Return the [x, y] coordinate for the center point of the cell that contains the specified text.  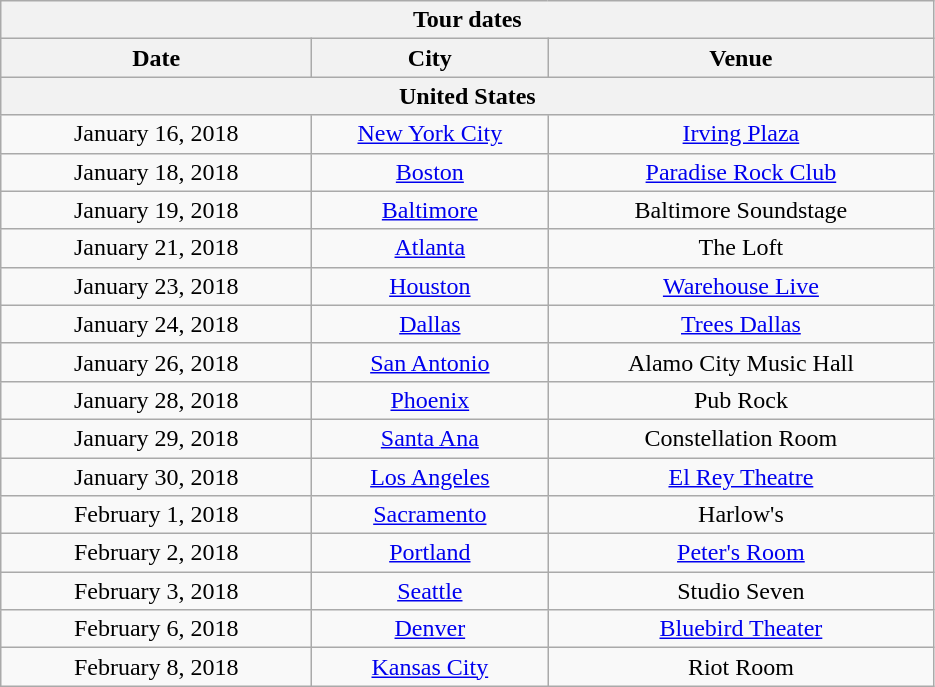
Houston [430, 286]
January 18, 2018 [156, 172]
February 8, 2018 [156, 667]
The Loft [741, 248]
January 19, 2018 [156, 210]
Alamo City Music Hall [741, 362]
Portland [430, 553]
Riot Room [741, 667]
February 3, 2018 [156, 591]
Pub Rock [741, 400]
Dallas [430, 324]
Seattle [430, 591]
Santa Ana [430, 438]
Sacramento [430, 515]
Kansas City [430, 667]
Baltimore [430, 210]
January 24, 2018 [156, 324]
Los Angeles [430, 477]
January 28, 2018 [156, 400]
Studio Seven [741, 591]
February 6, 2018 [156, 629]
Trees Dallas [741, 324]
January 23, 2018 [156, 286]
February 1, 2018 [156, 515]
Venue [741, 58]
United States [468, 96]
Denver [430, 629]
Peter's Room [741, 553]
Warehouse Live [741, 286]
January 21, 2018 [156, 248]
Paradise Rock Club [741, 172]
Phoenix [430, 400]
Constellation Room [741, 438]
Tour dates [468, 20]
Bluebird Theater [741, 629]
January 16, 2018 [156, 134]
Harlow's [741, 515]
Date [156, 58]
January 29, 2018 [156, 438]
New York City [430, 134]
January 26, 2018 [156, 362]
San Antonio [430, 362]
El Rey Theatre [741, 477]
Baltimore Soundstage [741, 210]
January 30, 2018 [156, 477]
Atlanta [430, 248]
Boston [430, 172]
City [430, 58]
February 2, 2018 [156, 553]
Irving Plaza [741, 134]
